Provide the [x, y] coordinate of the cell's center where the given text is located.  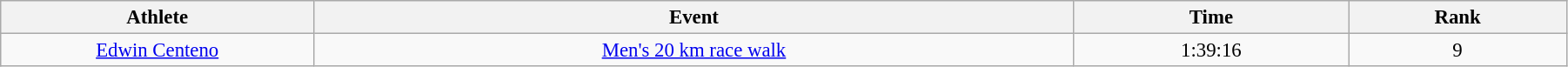
Athlete [157, 17]
1:39:16 [1211, 50]
Time [1211, 17]
Men's 20 km race walk [694, 50]
Event [694, 17]
Edwin Centeno [157, 50]
9 [1458, 50]
Rank [1458, 17]
